From the cell containing the given text, extract its center point as (x, y) coordinate. 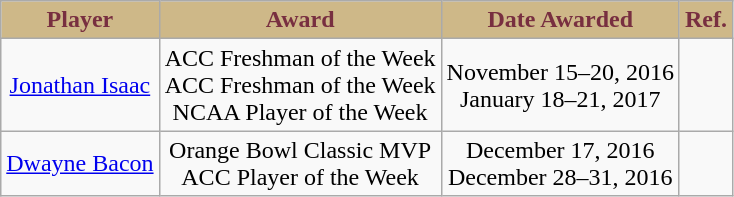
Orange Bowl Classic MVPACC Player of the Week (300, 164)
November 15–20, 2016January 18–21, 2017 (560, 85)
ACC Freshman of the WeekACC Freshman of the WeekNCAA Player of the Week (300, 85)
Player (80, 20)
Award (300, 20)
Ref. (706, 20)
Dwayne Bacon (80, 164)
December 17, 2016December 28–31, 2016 (560, 164)
Jonathan Isaac (80, 85)
Date Awarded (560, 20)
